Scan for the cell matching the given text and deliver its [X, Y] coordinate at center. 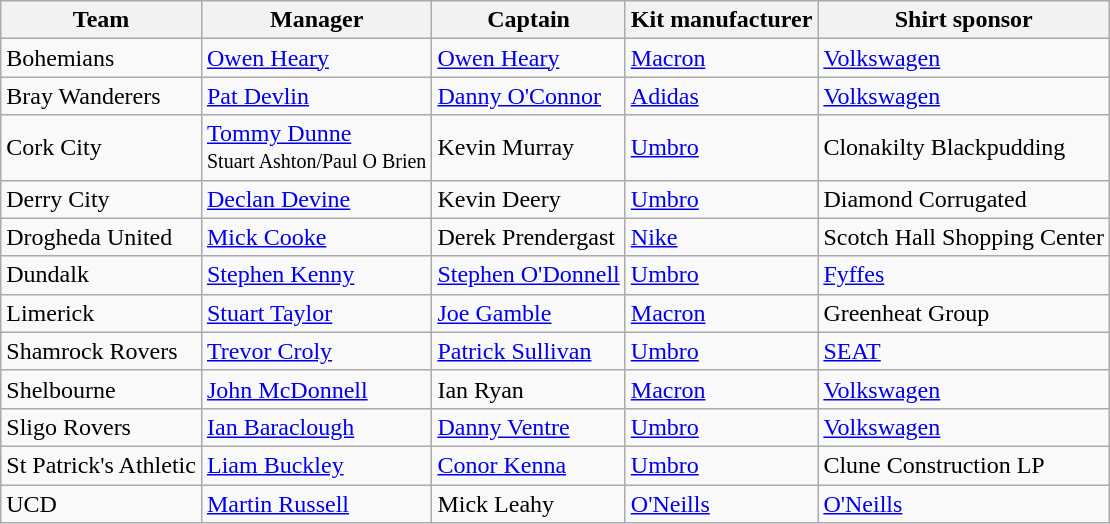
Manager [316, 20]
Derry City [102, 199]
Stuart Taylor [316, 313]
Bohemians [102, 58]
Shelbourne [102, 389]
Dundalk [102, 275]
Danny O'Connor [528, 96]
Martin Russell [316, 503]
Adidas [722, 96]
Derek Prendergast [528, 237]
Conor Kenna [528, 465]
Kit manufacturer [722, 20]
Kevin Deery [528, 199]
Joe Gamble [528, 313]
Trevor Croly [316, 351]
John McDonnell [316, 389]
Pat Devlin [316, 96]
Clonakilty Blackpudding [964, 148]
Ian Ryan [528, 389]
Danny Ventre [528, 427]
Bray Wanderers [102, 96]
Captain [528, 20]
Tommy DunneStuart Ashton/Paul O Brien [316, 148]
Sligo Rovers [102, 427]
SEAT [964, 351]
Fyffes [964, 275]
Stephen Kenny [316, 275]
Shirt sponsor [964, 20]
Greenheat Group [964, 313]
Scotch Hall Shopping Center [964, 237]
Liam Buckley [316, 465]
Drogheda United [102, 237]
Patrick Sullivan [528, 351]
Stephen O'Donnell [528, 275]
Nike [722, 237]
Mick Cooke [316, 237]
Cork City [102, 148]
Kevin Murray [528, 148]
Diamond Corrugated [964, 199]
Limerick [102, 313]
Shamrock Rovers [102, 351]
Team [102, 20]
Clune Construction LP [964, 465]
Mick Leahy [528, 503]
Declan Devine [316, 199]
St Patrick's Athletic [102, 465]
Ian Baraclough [316, 427]
UCD [102, 503]
